Output the (X, Y) coordinate of the center of the cell containing the given text.  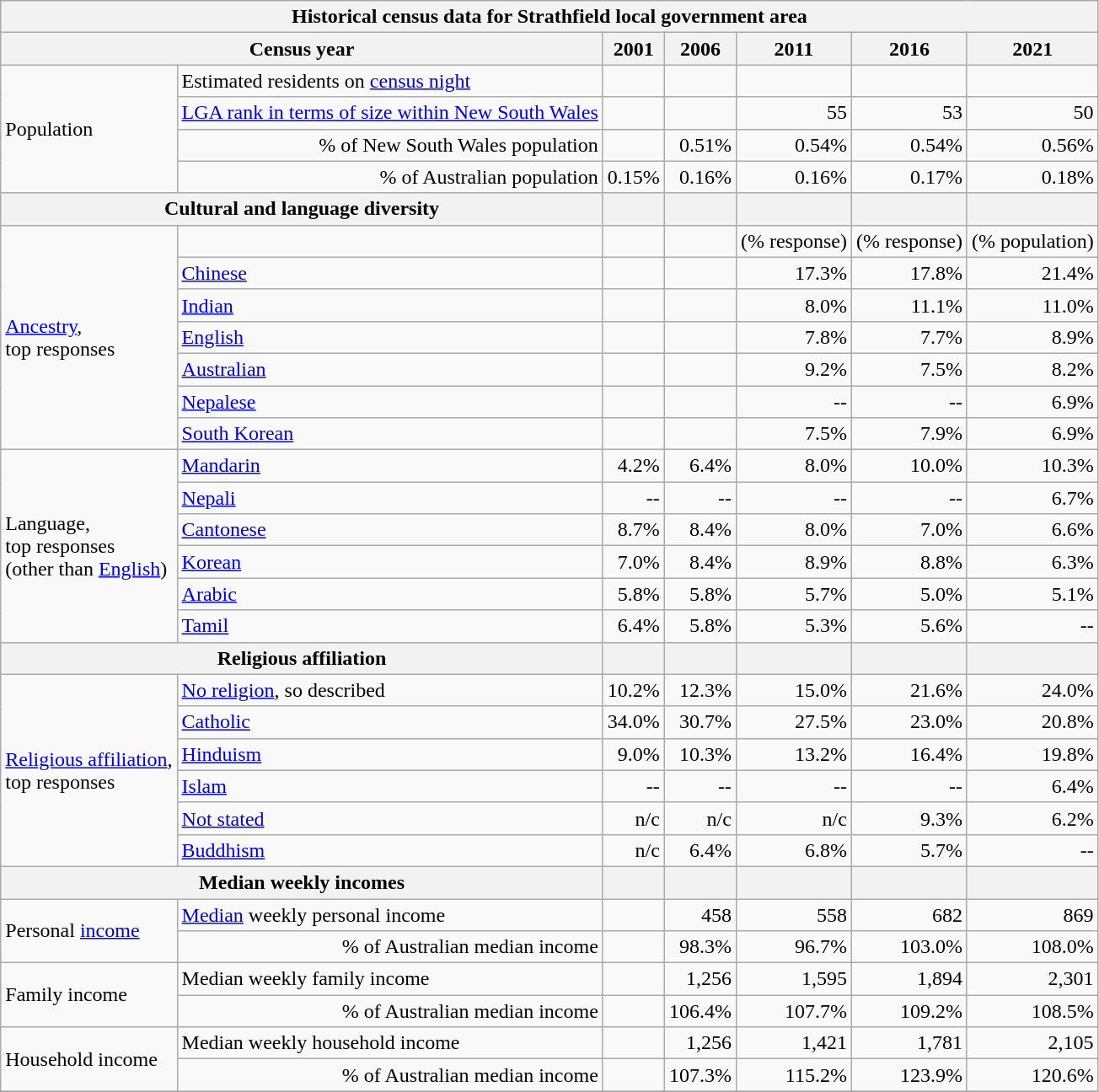
12.3% (700, 690)
Catholic (389, 722)
No religion, so described (389, 690)
107.7% (794, 1011)
0.17% (909, 177)
% of Australian population (389, 177)
1,781 (909, 1043)
106.4% (700, 1011)
Nepalese (389, 402)
Religious affiliation (302, 658)
53 (909, 113)
50 (1032, 113)
Median weekly personal income (389, 914)
Estimated residents on census night (389, 81)
8.7% (634, 530)
5.1% (1032, 594)
17.8% (909, 273)
Personal income (89, 930)
2016 (909, 49)
2,105 (1032, 1043)
7.7% (909, 337)
21.4% (1032, 273)
Korean (389, 562)
English (389, 337)
1,595 (794, 979)
10.0% (909, 466)
8.8% (909, 562)
30.7% (700, 722)
103.0% (909, 947)
2021 (1032, 49)
Language,top responses(other than English) (89, 546)
Arabic (389, 594)
Chinese (389, 273)
Buddhism (389, 850)
6.6% (1032, 530)
0.18% (1032, 177)
108.5% (1032, 1011)
Hinduism (389, 754)
2011 (794, 49)
23.0% (909, 722)
Median weekly incomes (302, 882)
5.0% (909, 594)
98.3% (700, 947)
4.2% (634, 466)
Ancestry,top responses (89, 337)
5.6% (909, 626)
Historical census data for Strathfield local government area (549, 17)
0.51% (700, 145)
24.0% (1032, 690)
6.8% (794, 850)
Religious affiliation,top responses (89, 770)
458 (700, 914)
7.9% (909, 434)
6.7% (1032, 498)
109.2% (909, 1011)
Population (89, 129)
% of New South Wales population (389, 145)
11.1% (909, 305)
Family income (89, 995)
869 (1032, 914)
13.2% (794, 754)
96.7% (794, 947)
Australian (389, 369)
2,301 (1032, 979)
Cantonese (389, 530)
2006 (700, 49)
108.0% (1032, 947)
1,894 (909, 979)
2001 (634, 49)
682 (909, 914)
Not stated (389, 818)
9.2% (794, 369)
16.4% (909, 754)
19.8% (1032, 754)
9.0% (634, 754)
Median weekly household income (389, 1043)
Nepali (389, 498)
120.6% (1032, 1075)
27.5% (794, 722)
Indian (389, 305)
6.3% (1032, 562)
15.0% (794, 690)
Mandarin (389, 466)
558 (794, 914)
Tamil (389, 626)
7.8% (794, 337)
123.9% (909, 1075)
9.3% (909, 818)
10.2% (634, 690)
21.6% (909, 690)
0.56% (1032, 145)
20.8% (1032, 722)
17.3% (794, 273)
8.2% (1032, 369)
107.3% (700, 1075)
(% population) (1032, 241)
5.3% (794, 626)
1,421 (794, 1043)
LGA rank in terms of size within New South Wales (389, 113)
0.15% (634, 177)
55 (794, 113)
Household income (89, 1059)
115.2% (794, 1075)
11.0% (1032, 305)
South Korean (389, 434)
Census year (302, 49)
6.2% (1032, 818)
Islam (389, 786)
Cultural and language diversity (302, 209)
Median weekly family income (389, 979)
34.0% (634, 722)
